Provide the (X, Y) coordinate of the cell's center where the given text is located.  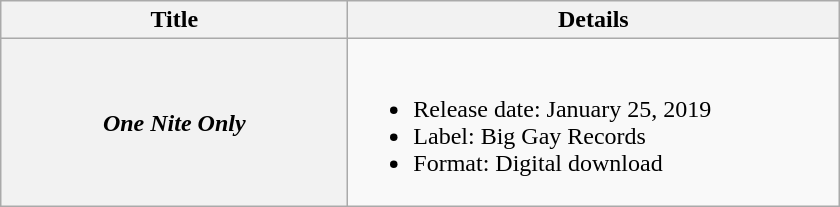
Release date: January 25, 2019Label: Big Gay RecordsFormat: Digital download (594, 122)
Title (174, 20)
Details (594, 20)
One Nite Only (174, 122)
